Return the [x, y] coordinate for the center point of the cell that contains the specified text.  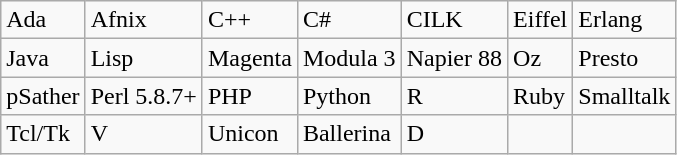
Python [349, 96]
Modula 3 [349, 58]
Ballerina [349, 134]
Smalltalk [624, 96]
Oz [540, 58]
V [144, 134]
Lisp [144, 58]
D [454, 134]
Tcl/Tk [43, 134]
Erlang [624, 20]
C# [349, 20]
Ruby [540, 96]
R [454, 96]
Unicon [250, 134]
Eiffel [540, 20]
Perl 5.8.7+ [144, 96]
Ada [43, 20]
Java [43, 58]
C++ [250, 20]
pSather [43, 96]
Afnix [144, 20]
PHP [250, 96]
Napier 88 [454, 58]
CILK [454, 20]
Presto [624, 58]
Magenta [250, 58]
